Output the [x, y] coordinate of the center of the cell containing the given text.  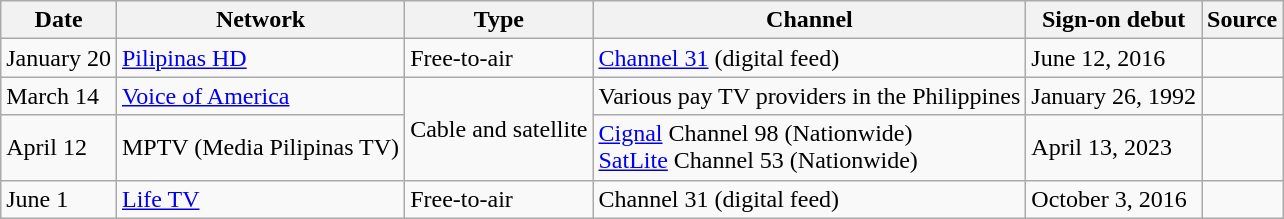
Network [260, 20]
Voice of America [260, 96]
MPTV (Media Pilipinas TV) [260, 148]
Source [1242, 20]
June 1 [59, 199]
Pilipinas HD [260, 58]
Sign-on debut [1114, 20]
Cignal Channel 98 (Nationwide)SatLite Channel 53 (Nationwide) [810, 148]
Various pay TV providers in the Philippines [810, 96]
Channel [810, 20]
June 12, 2016 [1114, 58]
Life TV [260, 199]
Type [499, 20]
January 26, 1992 [1114, 96]
October 3, 2016 [1114, 199]
March 14 [59, 96]
April 12 [59, 148]
January 20 [59, 58]
April 13, 2023 [1114, 148]
Date [59, 20]
Cable and satellite [499, 128]
